Provide the [x, y] coordinate of the cell's center where the given text is located.  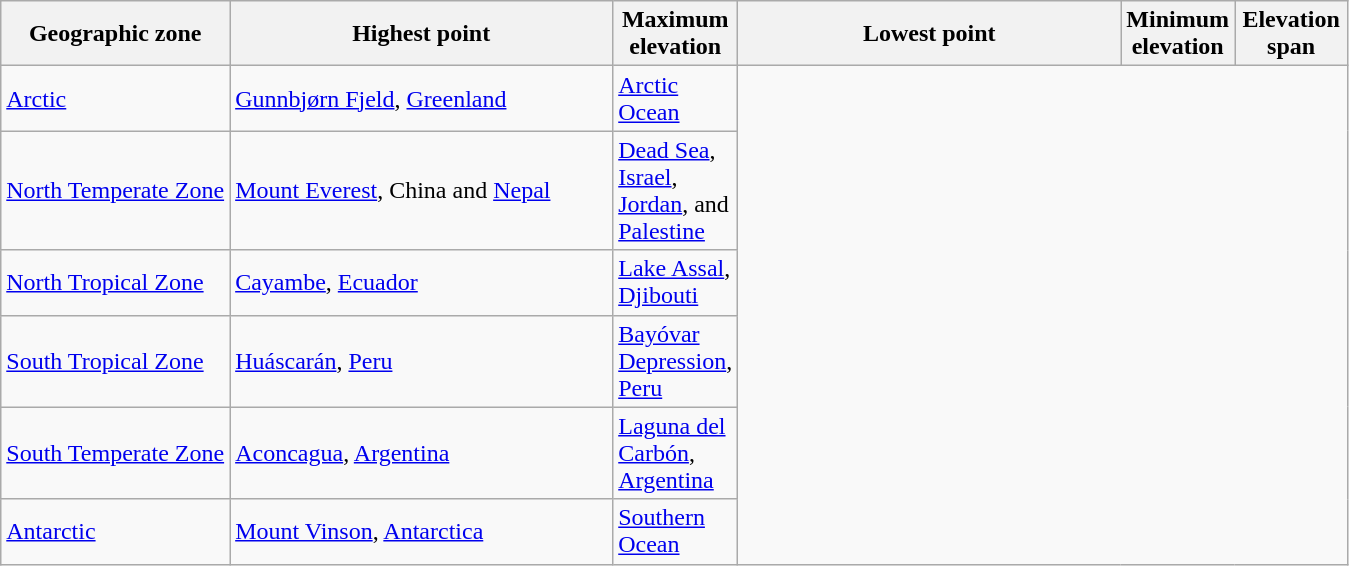
Elevation span [1292, 34]
Bayóvar Depression, Peru [676, 361]
Aconcagua, Argentina [422, 453]
Lake Assal, Djibouti [676, 282]
Huáscarán, Peru [422, 361]
Gunnbjørn Fjeld, Greenland [422, 98]
Lowest point [930, 34]
Maximum elevation [676, 34]
Mount Vinson, Antarctica [422, 532]
Cayambe, Ecuador [422, 282]
Arctic [116, 98]
North Temperate Zone [116, 190]
Southern Ocean [676, 532]
Mount Everest, China and Nepal [422, 190]
Arctic Ocean [676, 98]
Antarctic [116, 532]
South Tropical Zone [116, 361]
North Tropical Zone [116, 282]
Minimum elevation [1178, 34]
Dead Sea, Israel, Jordan, and Palestine [676, 190]
South Temperate Zone [116, 453]
Laguna del Carbón, Argentina [676, 453]
Highest point [422, 34]
Geographic zone [116, 34]
